Return the (x, y) coordinate for the center point of the cell that contains the specified text.  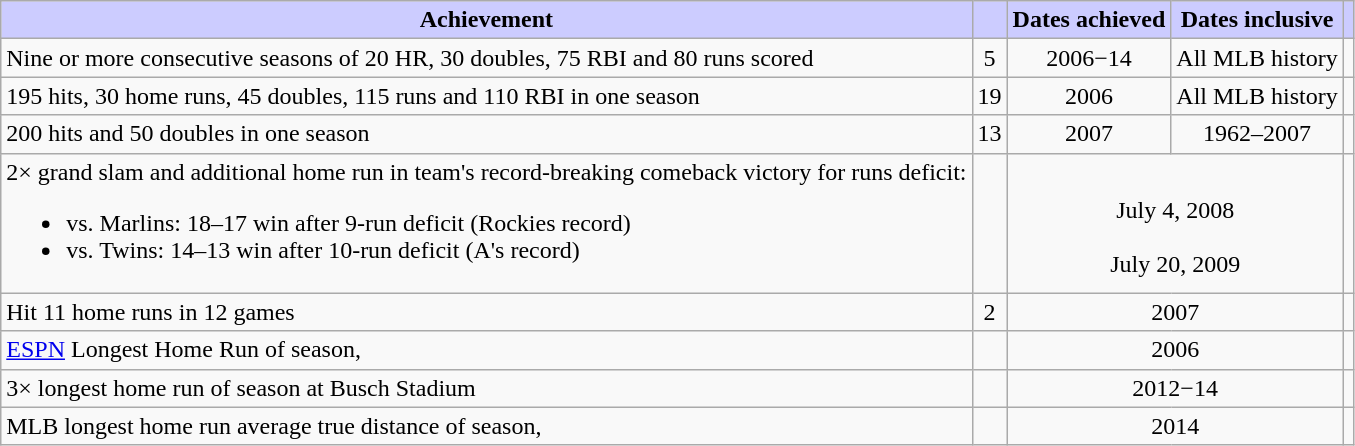
2006−14 (1089, 58)
5 (990, 58)
Dates achieved (1089, 20)
MLB longest home run average true distance of season, (486, 426)
Achievement (486, 20)
13 (990, 134)
2012−14 (1175, 388)
ESPN Longest Home Run of season, (486, 350)
2014 (1175, 426)
2 (990, 312)
200 hits and 50 doubles in one season (486, 134)
July 4, 2008July 20, 2009 (1175, 223)
195 hits, 30 home runs, 45 doubles, 115 runs and 110 RBI in one season (486, 96)
Hit 11 home runs in 12 games (486, 312)
3× longest home run of season at Busch Stadium (486, 388)
19 (990, 96)
1962–2007 (1257, 134)
Nine or more consecutive seasons of 20 HR, 30 doubles, 75 RBI and 80 runs scored (486, 58)
Dates inclusive (1257, 20)
